Search for the cell housing the specified text and yield its [x, y] center coordinate. 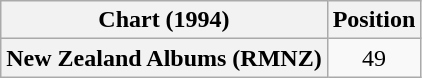
Chart (1994) [164, 20]
49 [374, 58]
New Zealand Albums (RMNZ) [164, 58]
Position [374, 20]
